Identify which cell holds the provided text, then report its [x, y] central coordinate. 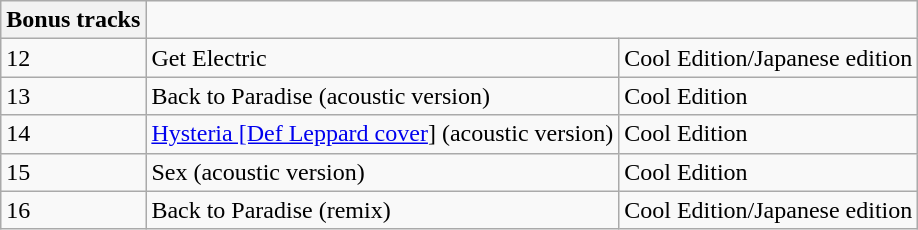
Sex (acoustic version) [382, 172]
15 [74, 172]
14 [74, 134]
Get Electric [382, 58]
16 [74, 210]
12 [74, 58]
Back to Paradise (acoustic version) [382, 96]
Hysteria [Def Leppard cover] (acoustic version) [382, 134]
Back to Paradise (remix) [382, 210]
13 [74, 96]
Bonus tracks [74, 20]
